Return (x, y) of the center of cell containing provided text 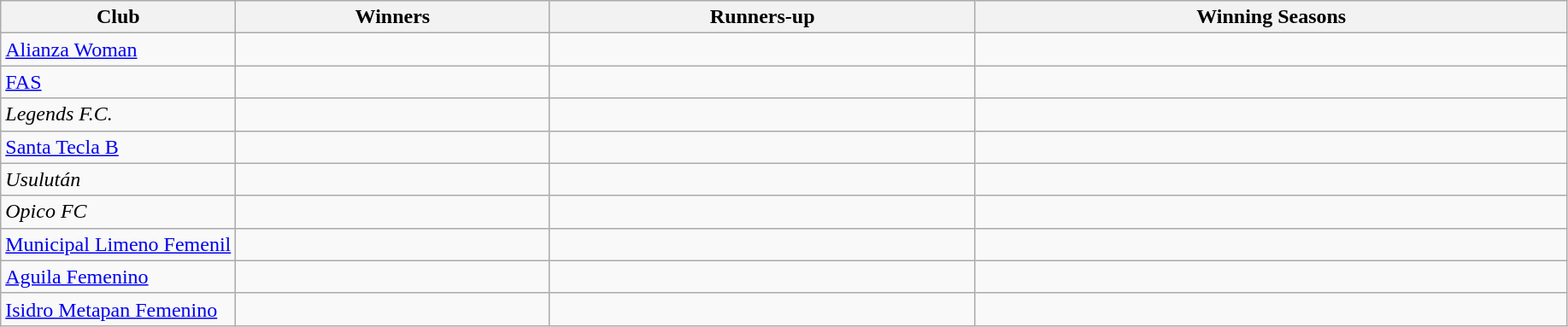
Municipal Limeno Femenil (118, 244)
Usulután (118, 179)
Alianza Woman (118, 50)
Legends F.C. (118, 114)
Isidro Metapan Femenino (118, 309)
Santa Tecla B (118, 147)
Club (118, 17)
Winners (393, 17)
Winning Seasons (1271, 17)
Aguila Femenino (118, 277)
FAS (118, 82)
Runners-up (762, 17)
Opico FC (118, 212)
